Identify which cell holds the provided text, then report its [x, y] central coordinate. 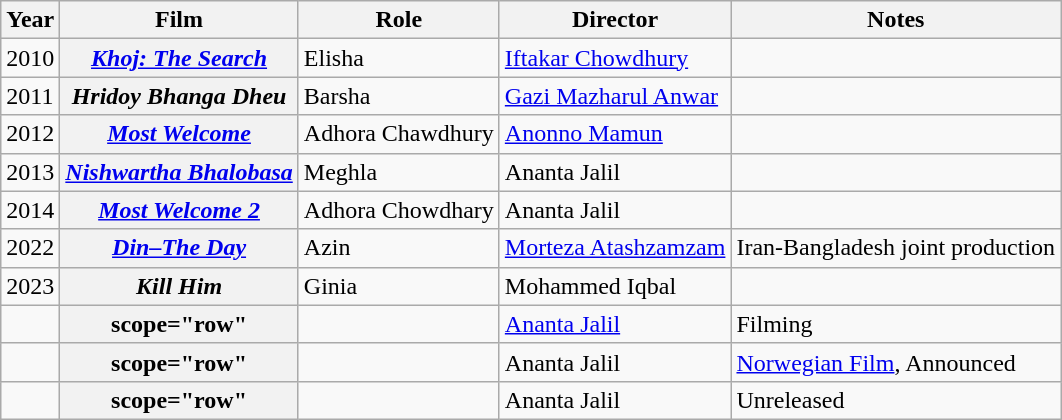
Elisha [398, 58]
Role [398, 20]
Notes [896, 20]
2010 [30, 58]
2012 [30, 134]
Iran-Bangladesh joint production [896, 248]
Director [615, 20]
Unreleased [896, 400]
Barsha [398, 96]
2013 [30, 172]
2022 [30, 248]
Hridoy Bhanga Dheu [179, 96]
Din–The Day [179, 248]
Film [179, 20]
Morteza Atashzamzam [615, 248]
2011 [30, 96]
Iftakar Chowdhury [615, 58]
2023 [30, 286]
2014 [30, 210]
Mohammed Iqbal [615, 286]
Year [30, 20]
Gazi Mazharul Anwar [615, 96]
Azin [398, 248]
Kill Him [179, 286]
Meghla [398, 172]
Adhora Chowdhary [398, 210]
Filming [896, 324]
Most Welcome 2 [179, 210]
Most Welcome [179, 134]
Ginia [398, 286]
Khoj: The Search [179, 58]
Norwegian Film, Announced [896, 362]
Nishwartha Bhalobasa [179, 172]
Adhora Chawdhury [398, 134]
Anonno Mamun [615, 134]
